Extract the [X, Y] coordinate from the center of the cell holding the provided text.  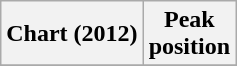
Peakposition [189, 34]
Chart (2012) [72, 34]
